Find where the given text appears and provide that cell's center as [x, y] coordinate. 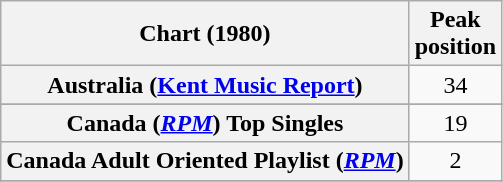
Canada (RPM) Top Singles [205, 123]
Australia (Kent Music Report) [205, 85]
2 [455, 161]
34 [455, 85]
19 [455, 123]
Chart (1980) [205, 34]
Peakposition [455, 34]
Canada Adult Oriented Playlist (RPM) [205, 161]
